Pinpoint the cell where the given text exists, returning its (X, Y) midpoint coordinate. 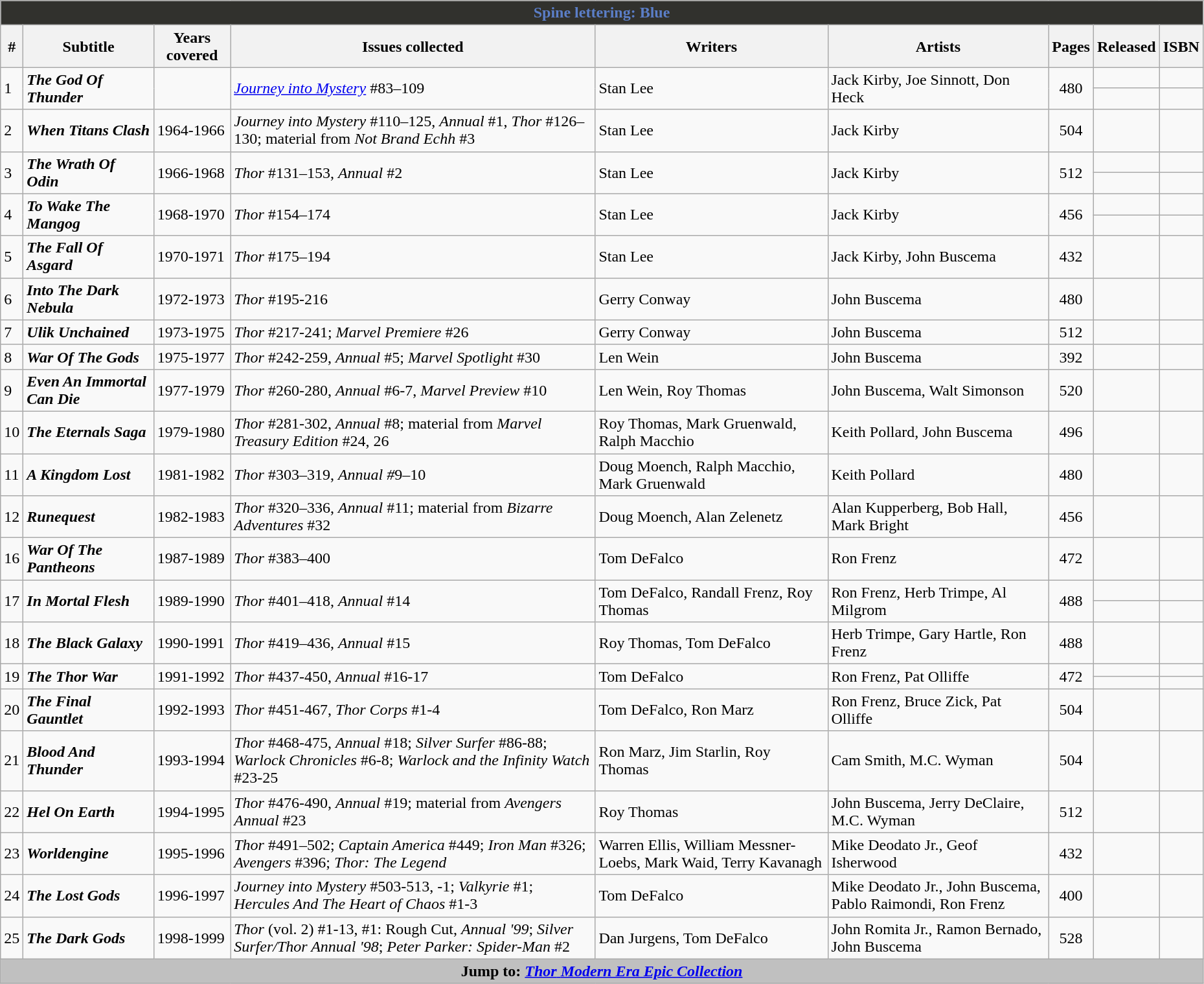
1977-1979 (192, 390)
Len Wein (711, 357)
11 (12, 474)
Journey into Mystery #110–125, Annual #1, Thor #126–130; material from Not Brand Echh #3 (413, 131)
Blood And Thunder (89, 761)
19 (12, 676)
Thor #419–436, Annual #15 (413, 643)
528 (1071, 937)
Released (1126, 47)
Jump to: Thor Modern Era Epic Collection (602, 971)
Writers (711, 47)
Thor #242-259, Annual #5; Marvel Spotlight #30 (413, 357)
1973-1975 (192, 332)
Even An Immortal Can Die (89, 390)
Issues collected (413, 47)
1964-1966 (192, 131)
Tom DeFalco, Randall Frenz, Roy Thomas (711, 601)
Alan Kupperberg, Bob Hall, Mark Bright (938, 517)
1998-1999 (192, 937)
Dan Jurgens, Tom DeFalco (711, 937)
1996-1997 (192, 896)
1993-1994 (192, 761)
Pages (1071, 47)
1 (12, 88)
Worldengine (89, 853)
John Buscema, Jerry DeClaire, M.C. Wyman (938, 812)
24 (12, 896)
20 (12, 710)
To Wake The Mangog (89, 215)
# (12, 47)
War Of The Pantheons (89, 559)
Mike Deodato Jr., Geof Isherwood (938, 853)
1972-1973 (192, 299)
Thor #175–194 (413, 256)
The God Of Thunder (89, 88)
1982-1983 (192, 517)
Runequest (89, 517)
In Mortal Flesh (89, 601)
1979-1980 (192, 432)
The Eternals Saga (89, 432)
1966-1968 (192, 172)
21 (12, 761)
Keith Pollard (938, 474)
400 (1071, 896)
18 (12, 643)
1970-1971 (192, 256)
Warren Ellis, William Messner-Loebs, Mark Waid, Terry Kavanagh (711, 853)
4 (12, 215)
9 (12, 390)
Jack Kirby, Joe Sinnott, Don Heck (938, 88)
Herb Trimpe, Gary Hartle, Ron Frenz (938, 643)
The Final Gauntlet (89, 710)
Thor #468-475, Annual #18; Silver Surfer #86-88; Warlock Chronicles #6-8; Warlock and the Infinity Watch #23-25 (413, 761)
Thor #451-467, Thor Corps #1-4 (413, 710)
The Dark Gods (89, 937)
1968-1970 (192, 215)
1987-1989 (192, 559)
Cam Smith, M.C. Wyman (938, 761)
Doug Moench, Ralph Macchio, Mark Gruenwald (711, 474)
The Black Galaxy (89, 643)
Spine lettering: Blue (602, 13)
Ron Frenz, Pat Olliffe (938, 676)
Ron Frenz (938, 559)
5 (12, 256)
Thor #303–319, Annual #9–10 (413, 474)
496 (1071, 432)
17 (12, 601)
Thor #476-490, Annual #19; material from Avengers Annual #23 (413, 812)
Thor #195-216 (413, 299)
Thor #383–400 (413, 559)
7 (12, 332)
1989-1990 (192, 601)
John Buscema, Walt Simonson (938, 390)
The Fall Of Asgard (89, 256)
1981-1982 (192, 474)
When Titans Clash (89, 131)
The Thor War (89, 676)
Doug Moench, Alan Zelenetz (711, 517)
2 (12, 131)
1975-1977 (192, 357)
Jack Kirby, John Buscema (938, 256)
Thor #217-241; Marvel Premiere #26 (413, 332)
1992-1993 (192, 710)
Subtitle (89, 47)
Thor #131–153, Annual #2 (413, 172)
10 (12, 432)
Artists (938, 47)
25 (12, 937)
Roy Thomas, Tom DeFalco (711, 643)
Journey into Mystery #503-513, -1; Valkyrie #1; Hercules And The Heart of Chaos #1-3 (413, 896)
1991-1992 (192, 676)
Thor #281-302, Annual #8; material from Marvel Treasury Edition #24, 26 (413, 432)
3 (12, 172)
John Romita Jr., Ramon Bernado, John Buscema (938, 937)
The Wrath Of Odin (89, 172)
22 (12, 812)
Ron Marz, Jim Starlin, Roy Thomas (711, 761)
Thor #154–174 (413, 215)
War Of The Gods (89, 357)
16 (12, 559)
The Lost Gods (89, 896)
Thor #401–418, Annual #14 (413, 601)
Ulik Unchained (89, 332)
Ron Frenz, Herb Trimpe, Al Milgrom (938, 601)
1994-1995 (192, 812)
Into The Dark Nebula (89, 299)
Thor (vol. 2) #1-13, #1: Rough Cut, Annual '99; Silver Surfer/Thor Annual '98; Peter Parker: Spider-Man #2 (413, 937)
1995-1996 (192, 853)
Ron Frenz, Bruce Zick, Pat Olliffe (938, 710)
1990-1991 (192, 643)
A Kingdom Lost (89, 474)
6 (12, 299)
520 (1071, 390)
Thor #491–502; Captain America #449; Iron Man #326; Avengers #396; Thor: The Legend (413, 853)
Hel On Earth (89, 812)
Thor #437-450, Annual #16-17 (413, 676)
Len Wein, Roy Thomas (711, 390)
Roy Thomas, Mark Gruenwald, Ralph Macchio (711, 432)
12 (12, 517)
Tom DeFalco, Ron Marz (711, 710)
Keith Pollard, John Buscema (938, 432)
Roy Thomas (711, 812)
392 (1071, 357)
Thor #320–336, Annual #11; material from Bizarre Adventures #32 (413, 517)
ISBN (1181, 47)
Journey into Mystery #83–109 (413, 88)
Years covered (192, 47)
8 (12, 357)
Thor #260-280, Annual #6-7, Marvel Preview #10 (413, 390)
23 (12, 853)
Mike Deodato Jr., John Buscema, Pablo Raimondi, Ron Frenz (938, 896)
